Provide the (X, Y) coordinate of the cell's center where the given text is located.  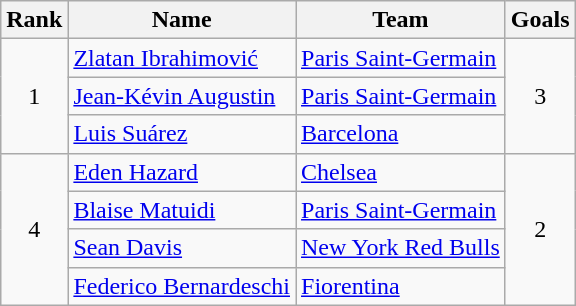
Eden Hazard (182, 172)
Goals (540, 20)
Fiorentina (401, 286)
Federico Bernardeschi (182, 286)
Zlatan Ibrahimović (182, 58)
Barcelona (401, 134)
Team (401, 20)
New York Red Bulls (401, 248)
Blaise Matuidi (182, 210)
3 (540, 96)
1 (34, 96)
2 (540, 229)
Chelsea (401, 172)
4 (34, 229)
Sean Davis (182, 248)
Name (182, 20)
Jean-Kévin Augustin (182, 96)
Rank (34, 20)
Luis Suárez (182, 134)
